Capture the cell that displays the provided text and extract its [x, y] central coordinate. 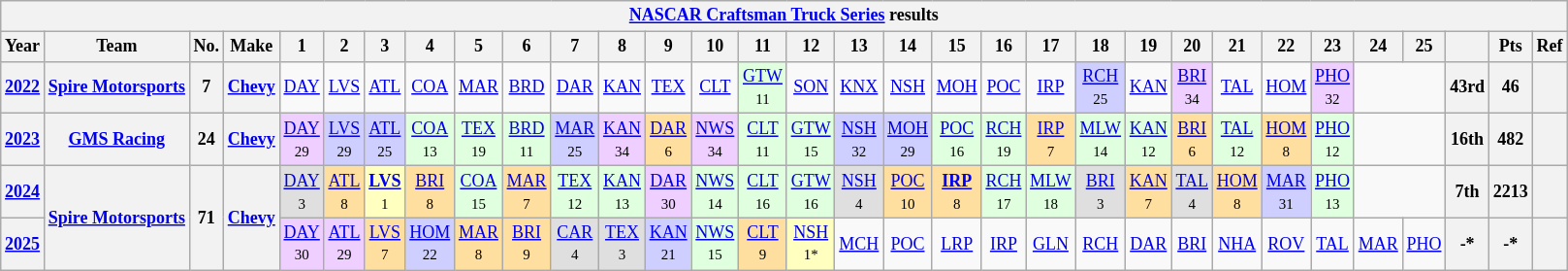
GTW15 [811, 140]
CAR4 [575, 244]
MOH29 [908, 140]
MOH [956, 87]
COA15 [479, 191]
2024 [23, 191]
TAL4 [1192, 191]
13 [859, 47]
BRD [527, 87]
12 [811, 47]
PHO [1424, 244]
1 [302, 47]
NSH1* [811, 244]
9 [668, 47]
ATL8 [344, 191]
LVS7 [385, 244]
3 [385, 47]
14 [908, 47]
ROV [1286, 244]
Ref [1550, 47]
COA [431, 87]
COA13 [431, 140]
2213 [1511, 191]
PHO12 [1332, 140]
MAR8 [479, 244]
Pts [1511, 47]
BRI9 [527, 244]
15 [956, 47]
GTW16 [811, 191]
KAN21 [668, 244]
20 [1192, 47]
18 [1100, 47]
NSH32 [859, 140]
CLT [716, 87]
GMS Racing [116, 140]
2023 [23, 140]
MAR31 [1286, 191]
DAY30 [302, 244]
7th [1468, 191]
17 [1051, 47]
TEX19 [479, 140]
NSH [908, 87]
KAN12 [1148, 140]
MAR25 [575, 140]
19 [1148, 47]
CLT9 [763, 244]
TEX3 [623, 244]
BRI [1192, 244]
No. [206, 47]
RCH17 [1004, 191]
Make [251, 47]
PHO13 [1332, 191]
NASCAR Craftsman Truck Series results [784, 16]
DAY3 [302, 191]
16th [1468, 140]
4 [431, 47]
TEX [668, 87]
HOM22 [431, 244]
Year [23, 47]
23 [1332, 47]
HOM [1286, 87]
IRP7 [1051, 140]
MAR7 [527, 191]
ATL25 [385, 140]
LRP [956, 244]
NWS34 [716, 140]
KAN34 [623, 140]
CLT16 [763, 191]
46 [1511, 87]
TAL12 [1237, 140]
IRP8 [956, 191]
MLW18 [1051, 191]
NWS15 [716, 244]
DAR30 [668, 191]
CLT11 [763, 140]
71 [206, 218]
NSH4 [859, 191]
NWS14 [716, 191]
KAN13 [623, 191]
GTW11 [763, 87]
5 [479, 47]
2025 [23, 244]
6 [527, 47]
2 [344, 47]
43rd [1468, 87]
POC10 [908, 191]
MLW14 [1100, 140]
TEX12 [575, 191]
LVS [344, 87]
BRI6 [1192, 140]
PHO32 [1332, 87]
RCH19 [1004, 140]
22 [1286, 47]
RCH25 [1100, 87]
LVS29 [344, 140]
BRI34 [1192, 87]
10 [716, 47]
MCH [859, 244]
GLN [1051, 244]
DAY29 [302, 140]
RCH [1100, 244]
8 [623, 47]
KAN7 [1148, 191]
21 [1237, 47]
POC16 [956, 140]
16 [1004, 47]
DAR6 [668, 140]
25 [1424, 47]
11 [763, 47]
Team [116, 47]
LVS1 [385, 191]
ATL29 [344, 244]
BRD11 [527, 140]
482 [1511, 140]
ATL [385, 87]
NHA [1237, 244]
BRI3 [1100, 191]
KNX [859, 87]
BRI8 [431, 191]
DAY [302, 87]
2022 [23, 87]
SON [811, 87]
